Find where the given text appears and provide that cell's center as (x, y) coordinate. 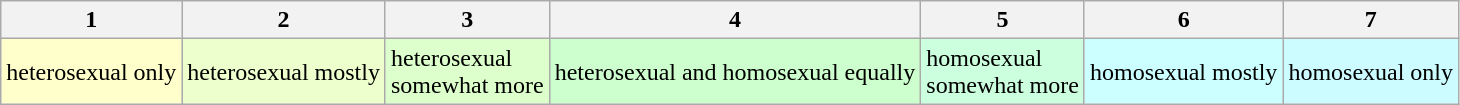
heterosexual and homosexual equally (735, 72)
2 (284, 20)
6 (1183, 20)
heterosexual only (92, 72)
heterosexual mostly (284, 72)
heterosexualsomewhat more (467, 72)
homosexual mostly (1183, 72)
homosexual only (1371, 72)
3 (467, 20)
7 (1371, 20)
homosexualsomewhat more (1003, 72)
1 (92, 20)
4 (735, 20)
5 (1003, 20)
